For the text-containing cell, return its midpoint in [X, Y] coordinate format. 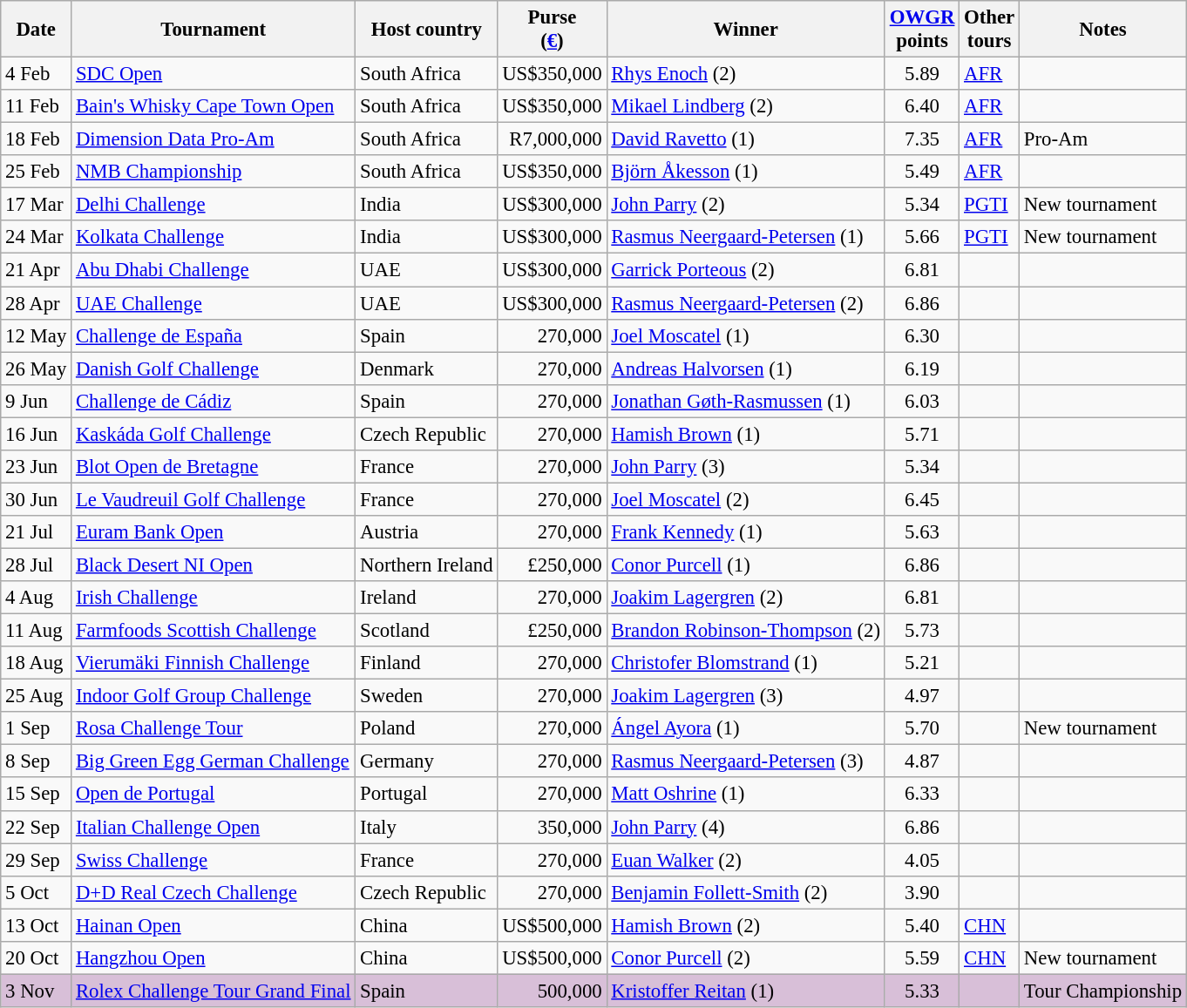
4.97 [922, 696]
Open de Portugal [214, 795]
5.33 [922, 991]
21 Jul [37, 532]
Ángel Ayora (1) [746, 728]
18 Feb [37, 139]
Finland [427, 663]
Matt Oshrine (1) [746, 795]
Joakim Lagergren (2) [746, 598]
John Parry (4) [746, 827]
Abu Dhabi Challenge [214, 270]
Tour Championship [1103, 991]
SDC Open [214, 74]
5.73 [922, 631]
Swiss Challenge [214, 860]
4 Feb [37, 74]
28 Jul [37, 565]
500,000 [553, 991]
Tournament [214, 30]
6.40 [922, 106]
30 Jun [37, 499]
Rolex Challenge Tour Grand Final [214, 991]
Andreas Halvorsen (1) [746, 369]
UAE Challenge [214, 303]
Rasmus Neergaard-Petersen (1) [746, 238]
Conor Purcell (1) [746, 565]
28 Apr [37, 303]
Le Vaudreuil Golf Challenge [214, 499]
Kaskáda Golf Challenge [214, 434]
R7,000,000 [553, 139]
Portugal [427, 795]
Winner [746, 30]
Delhi Challenge [214, 205]
Rosa Challenge Tour [214, 728]
21 Apr [37, 270]
Hamish Brown (1) [746, 434]
Poland [427, 728]
Farmfoods Scottish Challenge [214, 631]
5.66 [922, 238]
11 Aug [37, 631]
25 Feb [37, 172]
Challenge de España [214, 335]
Pro-Am [1103, 139]
350,000 [553, 827]
Host country [427, 30]
Bain's Whisky Cape Town Open [214, 106]
5.49 [922, 172]
22 Sep [37, 827]
D+D Real Czech Challenge [214, 892]
Vierumäki Finnish Challenge [214, 663]
13 Oct [37, 925]
8 Sep [37, 761]
5 Oct [37, 892]
Rasmus Neergaard-Petersen (2) [746, 303]
5.63 [922, 532]
Sweden [427, 696]
6.30 [922, 335]
6.03 [922, 401]
Danish Golf Challenge [214, 369]
Austria [427, 532]
Conor Purcell (2) [746, 958]
NMB Championship [214, 172]
Mikael Lindberg (2) [746, 106]
6.19 [922, 369]
24 Mar [37, 238]
Northern Ireland [427, 565]
Benjamin Follett-Smith (2) [746, 892]
23 Jun [37, 467]
6.45 [922, 499]
6.33 [922, 795]
Euram Bank Open [214, 532]
Frank Kennedy (1) [746, 532]
Blot Open de Bretagne [214, 467]
John Parry (2) [746, 205]
7.35 [922, 139]
Italy [427, 827]
Ireland [427, 598]
15 Sep [37, 795]
Björn Åkesson (1) [746, 172]
Denmark [427, 369]
Scotland [427, 631]
Joel Moscatel (2) [746, 499]
Challenge de Cádiz [214, 401]
Hamish Brown (2) [746, 925]
Rasmus Neergaard-Petersen (3) [746, 761]
4 Aug [37, 598]
5.59 [922, 958]
18 Aug [37, 663]
29 Sep [37, 860]
Brandon Robinson-Thompson (2) [746, 631]
Black Desert NI Open [214, 565]
David Ravetto (1) [746, 139]
Othertours [990, 30]
Kolkata Challenge [214, 238]
26 May [37, 369]
Big Green Egg German Challenge [214, 761]
3.90 [922, 892]
Irish Challenge [214, 598]
5.71 [922, 434]
4.87 [922, 761]
1 Sep [37, 728]
5.21 [922, 663]
Jonathan Gøth-Rasmussen (1) [746, 401]
Indoor Golf Group Challenge [214, 696]
20 Oct [37, 958]
4.05 [922, 860]
Euan Walker (2) [746, 860]
12 May [37, 335]
5.40 [922, 925]
16 Jun [37, 434]
Joakim Lagergren (3) [746, 696]
Hainan Open [214, 925]
3 Nov [37, 991]
John Parry (3) [746, 467]
Dimension Data Pro-Am [214, 139]
17 Mar [37, 205]
Italian Challenge Open [214, 827]
Hangzhou Open [214, 958]
Joel Moscatel (1) [746, 335]
OWGRpoints [922, 30]
5.70 [922, 728]
Purse(€) [553, 30]
Christofer Blomstrand (1) [746, 663]
Kristoffer Reitan (1) [746, 991]
Notes [1103, 30]
Garrick Porteous (2) [746, 270]
Germany [427, 761]
5.89 [922, 74]
9 Jun [37, 401]
Date [37, 30]
25 Aug [37, 696]
11 Feb [37, 106]
Rhys Enoch (2) [746, 74]
